Identify which cell holds the provided text, then report its [X, Y] central coordinate. 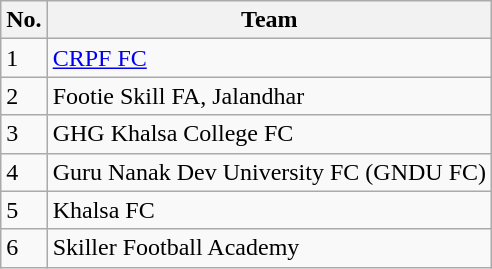
Footie Skill FA, Jalandhar [269, 96]
4 [24, 172]
Khalsa FC [269, 210]
No. [24, 20]
1 [24, 58]
Guru Nanak Dev University FC (GNDU FC) [269, 172]
3 [24, 134]
CRPF FC [269, 58]
Skiller Football Academy [269, 248]
2 [24, 96]
GHG Khalsa College FC [269, 134]
6 [24, 248]
Team [269, 20]
5 [24, 210]
